Return [x, y] of the center of cell containing provided text 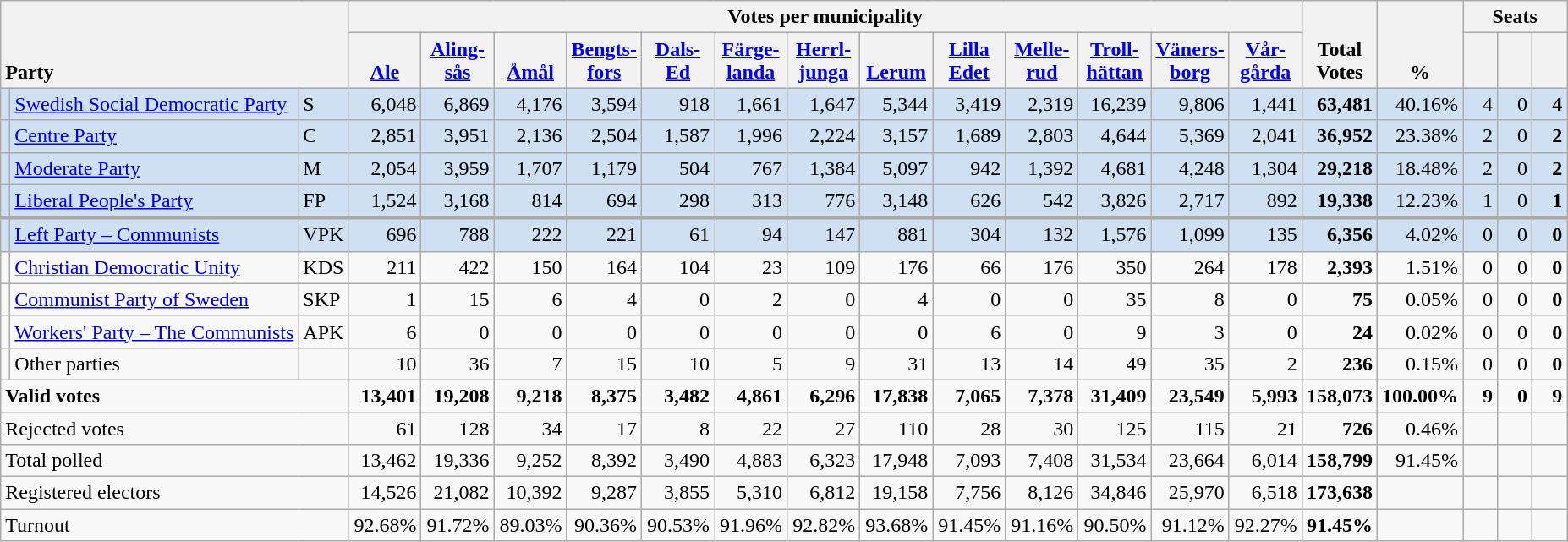
3,419 [969, 104]
3,594 [604, 104]
% [1419, 44]
3,826 [1115, 201]
7,065 [969, 396]
1.51% [1419, 267]
7,093 [969, 461]
1,441 [1265, 104]
Valid votes [174, 396]
3,148 [896, 201]
FP [323, 201]
3,157 [896, 136]
36 [458, 364]
814 [530, 201]
221 [604, 235]
10,392 [530, 493]
726 [1340, 429]
27 [824, 429]
2,041 [1265, 136]
25,970 [1190, 493]
63,481 [1340, 104]
0.15% [1419, 364]
Moderate Party [154, 168]
147 [824, 235]
150 [530, 267]
Christian Democratic Unity [154, 267]
1,587 [677, 136]
49 [1115, 364]
158,073 [1340, 396]
Workers' Party – The Communists [154, 331]
918 [677, 104]
Dals- Ed [677, 61]
66 [969, 267]
1,707 [530, 168]
31,534 [1115, 461]
115 [1190, 429]
14 [1042, 364]
4,861 [751, 396]
75 [1340, 299]
125 [1115, 429]
173,638 [1340, 493]
Lerum [896, 61]
SKP [323, 299]
788 [458, 235]
2,803 [1042, 136]
6,323 [824, 461]
422 [458, 267]
132 [1042, 235]
Votes per municipality [825, 17]
298 [677, 201]
0.02% [1419, 331]
1,996 [751, 136]
5,369 [1190, 136]
504 [677, 168]
2,319 [1042, 104]
6,812 [824, 493]
6,356 [1340, 235]
17,838 [896, 396]
2,504 [604, 136]
696 [385, 235]
542 [1042, 201]
19,208 [458, 396]
3,482 [677, 396]
19,338 [1340, 201]
34 [530, 429]
5,993 [1265, 396]
4,248 [1190, 168]
3,168 [458, 201]
C [323, 136]
29,218 [1340, 168]
264 [1190, 267]
4.02% [1419, 235]
2,054 [385, 168]
Total polled [174, 461]
Rejected votes [174, 429]
19,158 [896, 493]
APK [323, 331]
6,518 [1265, 493]
19,336 [458, 461]
Other parties [154, 364]
Melle- rud [1042, 61]
28 [969, 429]
6,296 [824, 396]
4,644 [1115, 136]
9,806 [1190, 104]
91.16% [1042, 525]
4,883 [751, 461]
776 [824, 201]
1,576 [1115, 235]
5,344 [896, 104]
Herrl- junga [824, 61]
110 [896, 429]
Seats [1516, 17]
24 [1340, 331]
Party [174, 44]
Väners- borg [1190, 61]
Bengts- fors [604, 61]
17 [604, 429]
8,126 [1042, 493]
Troll- hättan [1115, 61]
104 [677, 267]
3,951 [458, 136]
16,239 [1115, 104]
2,224 [824, 136]
2,717 [1190, 201]
36,952 [1340, 136]
34,846 [1115, 493]
767 [751, 168]
Lilla Edet [969, 61]
9,252 [530, 461]
13 [969, 364]
304 [969, 235]
6,869 [458, 104]
7,408 [1042, 461]
9,218 [530, 396]
1,384 [824, 168]
1,179 [604, 168]
S [323, 104]
22 [751, 429]
0.46% [1419, 429]
0.05% [1419, 299]
222 [530, 235]
18.48% [1419, 168]
92.27% [1265, 525]
Swedish Social Democratic Party [154, 104]
Liberal People's Party [154, 201]
100.00% [1419, 396]
4,176 [530, 104]
12.23% [1419, 201]
Ale [385, 61]
1,392 [1042, 168]
942 [969, 168]
313 [751, 201]
31,409 [1115, 396]
211 [385, 267]
13,401 [385, 396]
94 [751, 235]
89.03% [530, 525]
92.82% [824, 525]
1,524 [385, 201]
Färge- landa [751, 61]
21,082 [458, 493]
Left Party – Communists [154, 235]
17,948 [896, 461]
91.72% [458, 525]
3,959 [458, 168]
158,799 [1340, 461]
3,855 [677, 493]
13,462 [385, 461]
VPK [323, 235]
93.68% [896, 525]
90.53% [677, 525]
91.96% [751, 525]
626 [969, 201]
2,851 [385, 136]
1,661 [751, 104]
31 [896, 364]
9,287 [604, 493]
178 [1265, 267]
1,099 [1190, 235]
5,097 [896, 168]
M [323, 168]
7,756 [969, 493]
881 [896, 235]
8,392 [604, 461]
5,310 [751, 493]
Registered electors [174, 493]
30 [1042, 429]
92.68% [385, 525]
23,549 [1190, 396]
6,014 [1265, 461]
5 [751, 364]
4,681 [1115, 168]
Total Votes [1340, 44]
135 [1265, 235]
Åmål [530, 61]
109 [824, 267]
14,526 [385, 493]
350 [1115, 267]
Vår- gårda [1265, 61]
91.12% [1190, 525]
90.50% [1115, 525]
3,490 [677, 461]
Turnout [174, 525]
7,378 [1042, 396]
892 [1265, 201]
90.36% [604, 525]
6,048 [385, 104]
Communist Party of Sweden [154, 299]
KDS [323, 267]
7 [530, 364]
2,393 [1340, 267]
40.16% [1419, 104]
8,375 [604, 396]
1,689 [969, 136]
236 [1340, 364]
Centre Party [154, 136]
23,664 [1190, 461]
23.38% [1419, 136]
694 [604, 201]
1,647 [824, 104]
23 [751, 267]
2,136 [530, 136]
164 [604, 267]
3 [1190, 331]
21 [1265, 429]
1,304 [1265, 168]
Aling- sås [458, 61]
128 [458, 429]
